Return [x, y] of the center of cell containing provided text 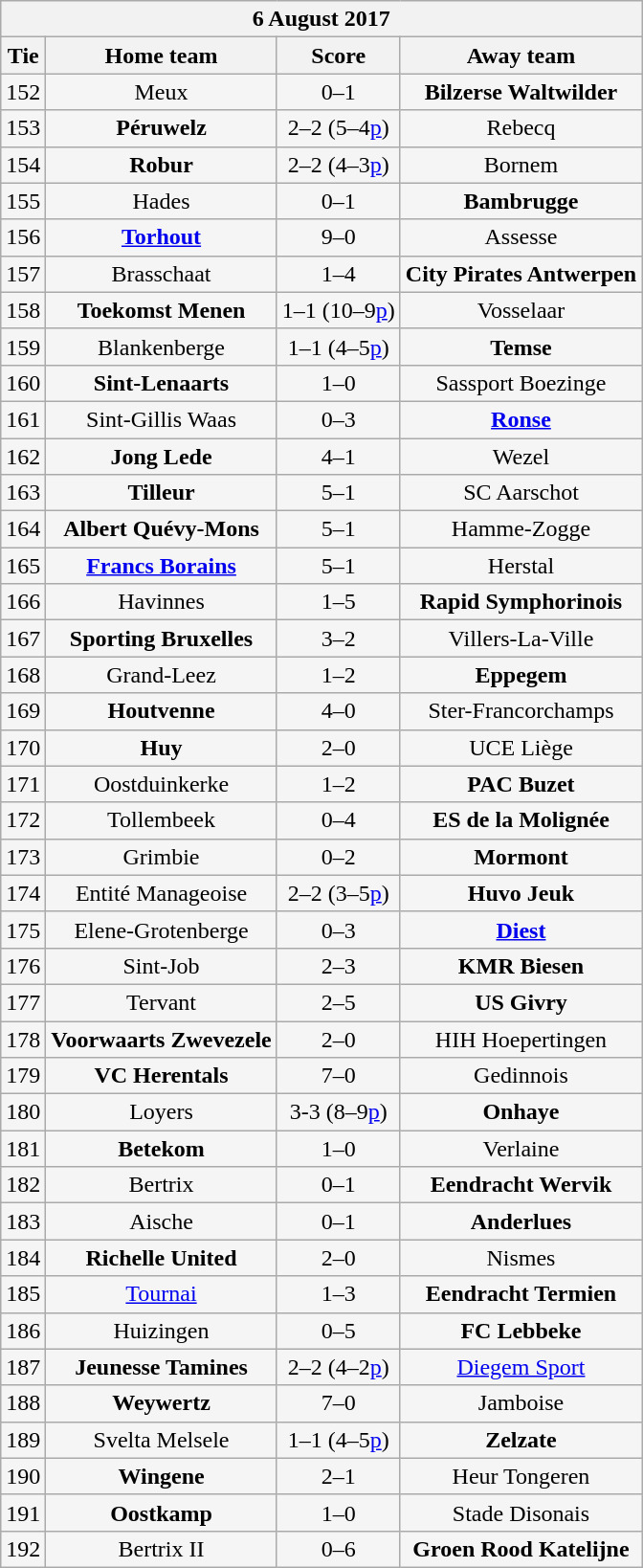
192 [23, 1549]
3-3 (8–9p) [339, 1112]
Groen Rood Katelijne [521, 1549]
Rapid Symphorinois [521, 602]
171 [23, 784]
HIH Hoepertingen [521, 1039]
Ster-Francorchamps [521, 711]
Tournai [161, 1294]
Bertrix II [161, 1549]
Oostduinkerke [161, 784]
177 [23, 1002]
Wingene [161, 1476]
0–4 [339, 820]
UCE Liège [521, 748]
154 [23, 165]
Bilzerse Waltwilder [521, 92]
Diest [521, 930]
Huy [161, 748]
6 August 2017 [321, 19]
162 [23, 457]
Diegem Sport [521, 1367]
Oostkamp [161, 1512]
PAC Buzet [521, 784]
VC Herentals [161, 1076]
184 [23, 1258]
2–2 (4–3p) [339, 165]
1–5 [339, 602]
Houtvenne [161, 711]
165 [23, 566]
1–1 (10–9p) [339, 310]
155 [23, 201]
Tervant [161, 1002]
Villers-La-Ville [521, 638]
188 [23, 1403]
Aische [161, 1221]
2–2 (5–4p) [339, 128]
187 [23, 1367]
Toekomst Menen [161, 310]
181 [23, 1149]
174 [23, 893]
Rebecq [521, 128]
Torhout [161, 237]
Blankenberge [161, 347]
157 [23, 274]
Eendracht Termien [521, 1294]
Richelle United [161, 1258]
160 [23, 383]
Eppegem [521, 675]
164 [23, 529]
2–3 [339, 966]
166 [23, 602]
US Givry [521, 1002]
Betekom [161, 1149]
183 [23, 1221]
0–6 [339, 1549]
152 [23, 92]
168 [23, 675]
Sporting Bruxelles [161, 638]
Away team [521, 56]
4–0 [339, 711]
189 [23, 1440]
Sint-Job [161, 966]
180 [23, 1112]
2–2 (3–5p) [339, 893]
Onhaye [521, 1112]
179 [23, 1076]
0–5 [339, 1331]
163 [23, 493]
Ronse [521, 419]
Bertrix [161, 1185]
172 [23, 820]
Elene-Grotenberge [161, 930]
176 [23, 966]
Bambrugge [521, 201]
Nismes [521, 1258]
Jeunesse Tamines [161, 1367]
Wezel [521, 457]
170 [23, 748]
Zelzate [521, 1440]
Entité Manageoise [161, 893]
Assesse [521, 237]
178 [23, 1039]
158 [23, 310]
Voorwaarts Zwevezele [161, 1039]
2–5 [339, 1002]
Sint-Gillis Waas [161, 419]
Albert Quévy-Mons [161, 529]
159 [23, 347]
153 [23, 128]
175 [23, 930]
Svelta Melsele [161, 1440]
3–2 [339, 638]
Gedinnois [521, 1076]
1–4 [339, 274]
Jamboise [521, 1403]
Verlaine [521, 1149]
Sassport Boezinge [521, 383]
KMR Biesen [521, 966]
173 [23, 857]
SC Aarschot [521, 493]
169 [23, 711]
Havinnes [161, 602]
Eendracht Wervik [521, 1185]
Tie [23, 56]
Sint-Lenaarts [161, 383]
Tilleur [161, 493]
Hades [161, 201]
2–1 [339, 1476]
Vosselaar [521, 310]
Anderlues [521, 1221]
161 [23, 419]
Grimbie [161, 857]
Stade Disonais [521, 1512]
9–0 [339, 237]
Francs Borains [161, 566]
186 [23, 1331]
Huvo Jeuk [521, 893]
Bornem [521, 165]
2–2 (4–2p) [339, 1367]
Temse [521, 347]
Brasschaat [161, 274]
ES de la Molignée [521, 820]
Grand-Leez [161, 675]
FC Lebbeke [521, 1331]
City Pirates Antwerpen [521, 274]
Tollembeek [161, 820]
Robur [161, 165]
Hamme-Zogge [521, 529]
Herstal [521, 566]
Loyers [161, 1112]
Heur Tongeren [521, 1476]
185 [23, 1294]
182 [23, 1185]
Péruwelz [161, 128]
190 [23, 1476]
167 [23, 638]
Home team [161, 56]
Jong Lede [161, 457]
Mormont [521, 857]
Score [339, 56]
156 [23, 237]
Weywertz [161, 1403]
191 [23, 1512]
4–1 [339, 457]
Huizingen [161, 1331]
Meux [161, 92]
0–2 [339, 857]
1–3 [339, 1294]
